Identify which cell holds the provided text, then report its (X, Y) central coordinate. 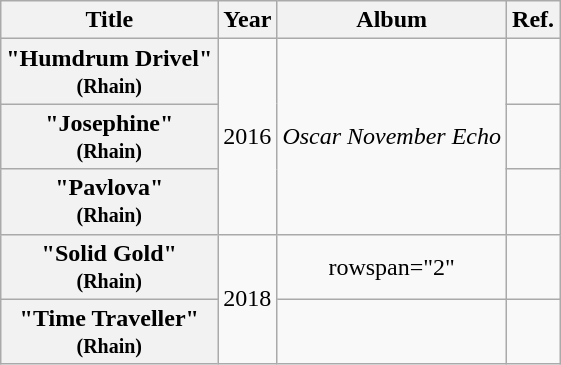
Title (110, 20)
2016 (248, 136)
Oscar November Echo (392, 136)
rowspan="2" (392, 266)
"Josephine"(Rhain) (110, 136)
"Humdrum Drivel"(Rhain) (110, 72)
2018 (248, 299)
Album (392, 20)
Ref. (534, 20)
"Pavlova"(Rhain) (110, 202)
"Solid Gold"(Rhain) (110, 266)
Year (248, 20)
"Time Traveller"(Rhain) (110, 332)
